Return the (X, Y) coordinate for the center point of the cell that contains the specified text.  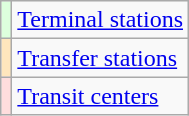
Transfer stations (100, 58)
Transit centers (100, 96)
Terminal stations (100, 20)
